Return the [X, Y] coordinate for the center point of the cell that contains the specified text.  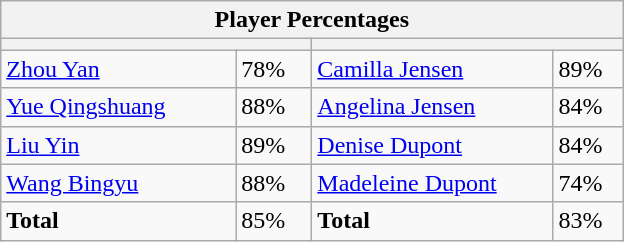
83% [588, 221]
74% [588, 183]
Angelina Jensen [432, 107]
78% [274, 69]
Wang Bingyu [118, 183]
Zhou Yan [118, 69]
85% [274, 221]
Liu Yin [118, 145]
Madeleine Dupont [432, 183]
Yue Qingshuang [118, 107]
Denise Dupont [432, 145]
Player Percentages [312, 20]
Camilla Jensen [432, 69]
